Return [X, Y] of the center of cell containing provided text 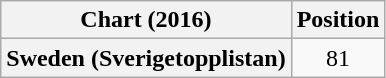
Sweden (Sverigetopplistan) [146, 58]
Position [338, 20]
Chart (2016) [146, 20]
81 [338, 58]
